Return the [x, y] coordinate for the center point of the cell that contains the specified text.  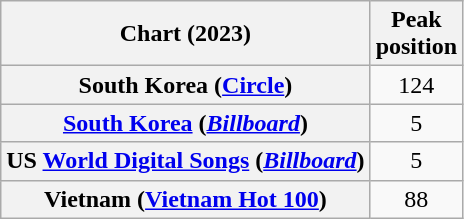
South Korea (Billboard) [186, 123]
Vietnam (Vietnam Hot 100) [186, 199]
Peakposition [416, 34]
Chart (2023) [186, 34]
124 [416, 85]
South Korea (Circle) [186, 85]
US World Digital Songs (Billboard) [186, 161]
88 [416, 199]
